Search for the cell housing the specified text and yield its (X, Y) center coordinate. 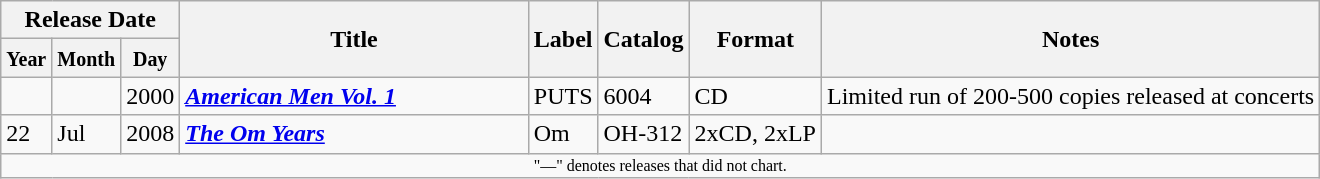
Om (563, 134)
PUTS (563, 96)
22 (26, 134)
Format (755, 39)
Month (86, 58)
Limited run of 200-500 copies released at concerts (1070, 96)
OH-312 (644, 134)
Jul (86, 134)
Catalog (644, 39)
Release Date (90, 20)
"—" denotes releases that did not chart. (660, 165)
Year (26, 58)
The Om Years (354, 134)
2000 (150, 96)
American Men Vol. 1 (354, 96)
Label (563, 39)
6004 (644, 96)
Notes (1070, 39)
2xCD, 2xLP (755, 134)
Title (354, 39)
CD (755, 96)
Day (150, 58)
2008 (150, 134)
